From the cell containing the given text, extract its center point as [X, Y] coordinate. 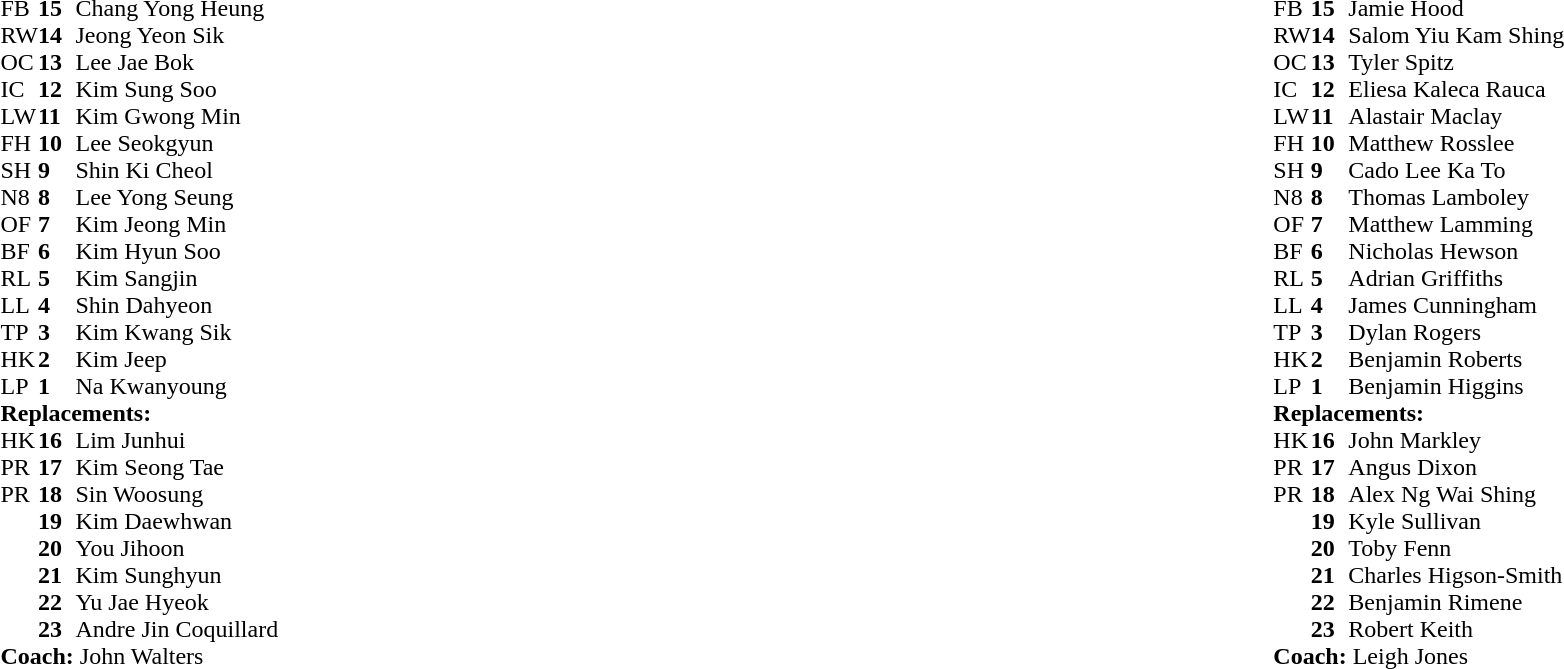
Dylan Rogers [1456, 332]
Na Kwanyoung [178, 386]
Lee Yong Seung [178, 198]
James Cunningham [1456, 306]
Thomas Lamboley [1456, 198]
John Markley [1456, 440]
Shin Ki Cheol [178, 170]
Kim Hyun Soo [178, 252]
You Jihoon [178, 548]
Lim Junhui [178, 440]
Kim Daewhwan [178, 522]
Tyler Spitz [1456, 62]
Salom Yiu Kam Shing [1456, 36]
Kim Gwong Min [178, 116]
Benjamin Roberts [1456, 360]
Yu Jae Hyeok [178, 602]
Charles Higson-Smith [1456, 576]
Jeong Yeon Sik [178, 36]
Kyle Sullivan [1456, 522]
Eliesa Kaleca Rauca [1456, 90]
Kim Seong Tae [178, 468]
Toby Fenn [1456, 548]
Alex Ng Wai Shing [1456, 494]
Kim Jeong Min [178, 224]
Robert Keith [1456, 630]
Andre Jin Coquillard [178, 630]
Nicholas Hewson [1456, 252]
Coach: Leigh Jones [1418, 656]
Kim Sunghyun [178, 576]
Kim Jeep [178, 360]
Adrian Griffiths [1456, 278]
Lee Seokgyun [178, 144]
Kim Sung Soo [178, 90]
Angus Dixon [1456, 468]
Matthew Lamming [1456, 224]
Matthew Rosslee [1456, 144]
Coach: John Walters [139, 656]
Cado Lee Ka To [1456, 170]
Benjamin Higgins [1456, 386]
Benjamin Rimene [1456, 602]
Kim Sangjin [178, 278]
Kim Kwang Sik [178, 332]
Sin Woosung [178, 494]
Shin Dahyeon [178, 306]
Alastair Maclay [1456, 116]
Lee Jae Bok [178, 62]
